Determine the [x, y] coordinate at the center of the cell enclosing the given text.  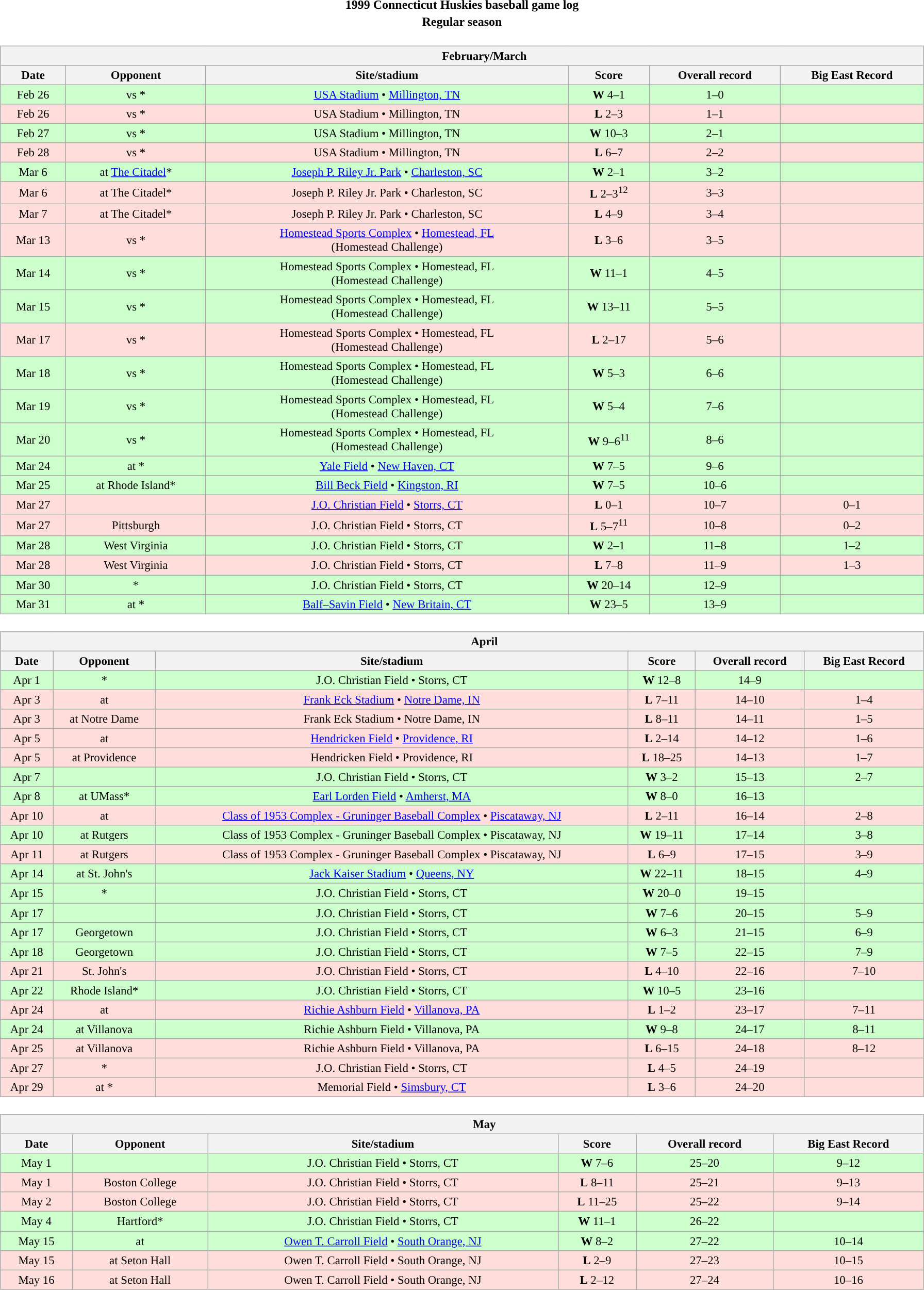
L 1–2 [662, 1009]
Apr 29 [27, 1087]
9–6 [715, 466]
May 16 [37, 1280]
L 2–14 [662, 738]
5–9 [864, 912]
W 4–1 [609, 94]
May [462, 1124]
10–7 [715, 505]
9–13 [848, 1183]
4–5 [715, 273]
17–15 [750, 855]
April [462, 641]
W 8–0 [662, 796]
Mar 19 [33, 406]
L 2–11 [662, 816]
16–14 [750, 816]
7–6 [715, 406]
18–15 [750, 874]
L 6–7 [609, 153]
1–6 [864, 738]
7–11 [864, 1009]
1–0 [715, 94]
19–15 [750, 893]
5–5 [715, 306]
W 8–2 [597, 1240]
L 6–15 [662, 1049]
Apr 8 [27, 796]
24–19 [750, 1068]
0–2 [852, 525]
1–7 [864, 758]
14–9 [750, 680]
6–9 [864, 932]
1–4 [864, 699]
St. John's [104, 971]
W 10–3 [609, 134]
at Notre Dame [104, 719]
W 13–11 [609, 306]
L 0–1 [609, 505]
24–20 [750, 1087]
8–12 [864, 1049]
L 2–3 [609, 114]
1–5 [864, 719]
May 2 [37, 1202]
Mar 17 [33, 339]
L 2–9 [597, 1260]
Mar 31 [33, 604]
21–15 [750, 932]
24–18 [750, 1049]
W 5–4 [609, 406]
L 4–9 [609, 214]
L 2–312 [609, 192]
25–20 [705, 1163]
2–2 [715, 153]
Balf–Savin Field • New Britain, CT [387, 604]
Mar 18 [33, 373]
8–11 [864, 1029]
Hartford* [140, 1221]
27–23 [705, 1260]
6–6 [715, 373]
W 9–8 [662, 1029]
Mar 25 [33, 485]
L 7–8 [609, 565]
14–13 [750, 758]
L 18–25 [662, 758]
Mar 30 [33, 584]
L 5–711 [609, 525]
9–12 [848, 1163]
3–3 [715, 192]
17–14 [750, 835]
at Providence [104, 758]
1–2 [852, 546]
W 23–5 [609, 604]
Feb 28 [33, 153]
26–22 [705, 1221]
4–9 [864, 874]
W 10–5 [662, 990]
10–15 [848, 1260]
Mar 7 [33, 214]
Jack Kaiser Stadium • Queens, NY [392, 874]
Mar 24 [33, 466]
Apr 25 [27, 1049]
Apr 15 [27, 893]
Yale Field • New Haven, CT [387, 466]
2–1 [715, 134]
W 9–611 [609, 439]
Pittsburgh [136, 525]
14–11 [750, 719]
L 4–10 [662, 971]
W 6–3 [662, 932]
3–9 [864, 855]
3–5 [715, 239]
9–14 [848, 1202]
February/March [462, 56]
1–3 [852, 565]
at St. John's [104, 874]
8–6 [715, 439]
Mar 14 [33, 273]
Rhode Island* [104, 990]
Mar 20 [33, 439]
2–8 [864, 816]
22–15 [750, 952]
13–9 [715, 604]
11–9 [715, 565]
at Rhode Island* [136, 485]
3–2 [715, 172]
Apr 14 [27, 874]
10–16 [848, 1280]
Bill Beck Field • Kingston, RI [387, 485]
2–7 [864, 777]
L 6–9 [662, 855]
Mar 13 [33, 239]
Apr 18 [27, 952]
22–16 [750, 971]
27–22 [705, 1240]
W 20–0 [662, 893]
W 3–2 [662, 777]
L 2–12 [597, 1280]
24–17 [750, 1029]
27–24 [705, 1280]
7–9 [864, 952]
3–8 [864, 835]
7–10 [864, 971]
16–13 [750, 796]
1–1 [715, 114]
Apr 11 [27, 855]
10–14 [848, 1240]
11–8 [715, 546]
23–17 [750, 1009]
L 11–25 [597, 1202]
W 5–3 [609, 373]
W 20–14 [609, 584]
23–16 [750, 990]
5–6 [715, 339]
L 7–11 [662, 699]
W 19–11 [662, 835]
14–10 [750, 699]
Earl Lorden Field • Amherst, MA [392, 796]
L 4–5 [662, 1068]
10–6 [715, 485]
Apr 22 [27, 990]
25–22 [705, 1202]
10–8 [715, 525]
0–1 [852, 505]
W 22–11 [662, 874]
L 2–17 [609, 339]
Apr 7 [27, 777]
15–13 [750, 777]
14–12 [750, 738]
3–4 [715, 214]
at UMass* [104, 796]
20–15 [750, 912]
Apr 1 [27, 680]
Memorial Field • Simsbury, CT [392, 1087]
May 4 [37, 1221]
Feb 27 [33, 134]
Apr 27 [27, 1068]
25–21 [705, 1183]
Mar 15 [33, 306]
12–9 [715, 584]
Apr 21 [27, 971]
W 12–8 [662, 680]
